Detect which cell encompasses the target text, then output its [x, y] center coordinate. 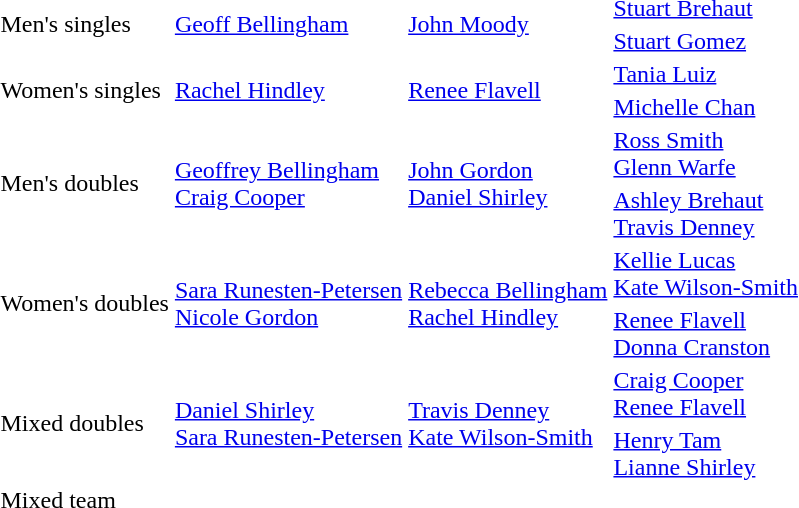
Geoffrey Bellingham Craig Cooper [288, 184]
Rachel Hindley [288, 90]
John Gordon Daniel Shirley [508, 184]
Rebecca Bellingham Rachel Hindley [508, 304]
Sara Runesten-Petersen Nicole Gordon [288, 304]
Travis Denney Kate Wilson-Smith [508, 424]
Renee Flavell [508, 90]
Daniel Shirley Sara Runesten-Petersen [288, 424]
